For the text-containing cell, return its midpoint in (X, Y) coordinate format. 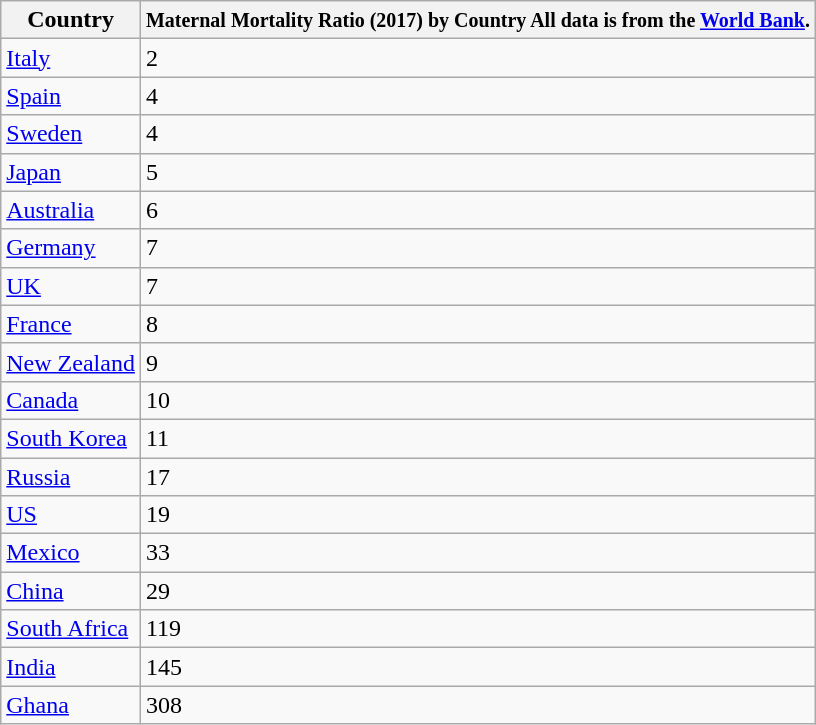
2 (478, 58)
8 (478, 324)
145 (478, 667)
South Korea (71, 438)
Russia (71, 477)
10 (478, 400)
19 (478, 515)
UK (71, 286)
Ghana (71, 705)
New Zealand (71, 362)
308 (478, 705)
Italy (71, 58)
Sweden (71, 134)
Spain (71, 96)
Country (71, 20)
India (71, 667)
South Africa (71, 629)
9 (478, 362)
Mexico (71, 553)
Japan (71, 172)
5 (478, 172)
US (71, 515)
Maternal Mortality Ratio (2017) by Country All data is from the World Bank. (478, 20)
6 (478, 210)
11 (478, 438)
17 (478, 477)
119 (478, 629)
33 (478, 553)
Australia (71, 210)
China (71, 591)
France (71, 324)
Germany (71, 248)
29 (478, 591)
Canada (71, 400)
